Identify which cell holds the provided text, then report its [X, Y] central coordinate. 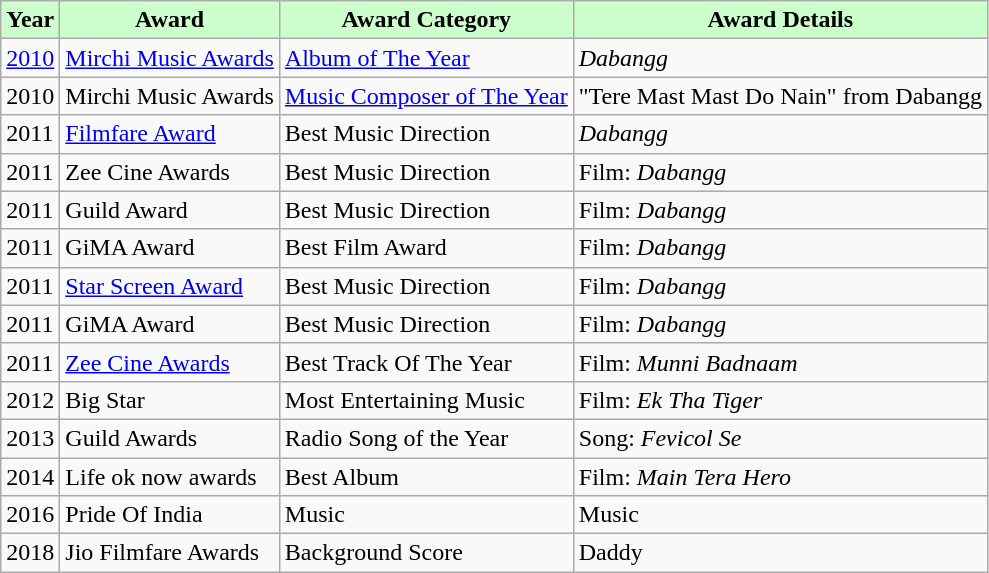
Big Star [170, 400]
Radio Song of the Year [426, 438]
Best Film Award [426, 248]
Guild Awards [170, 438]
Year [30, 20]
Award Details [780, 20]
Pride Of India [170, 515]
Song: Fevicol Se [780, 438]
2016 [30, 515]
Film: Ek Tha Tiger [780, 400]
Daddy [780, 553]
2012 [30, 400]
Award Category [426, 20]
2013 [30, 438]
2018 [30, 553]
"Tere Mast Mast Do Nain" from Dabangg [780, 96]
Star Screen Award [170, 286]
Film: Munni Badnaam [780, 362]
Most Entertaining Music [426, 400]
Guild Award [170, 210]
Music Composer of The Year [426, 96]
Award [170, 20]
Background Score [426, 553]
Life ok now awards [170, 477]
Best Album [426, 477]
Album of The Year [426, 58]
Filmfare Award [170, 134]
Best Track Of The Year [426, 362]
Jio Filmfare Awards [170, 553]
2014 [30, 477]
Film: Main Tera Hero [780, 477]
